Return the [X, Y] coordinate for the center point of the cell that contains the specified text.  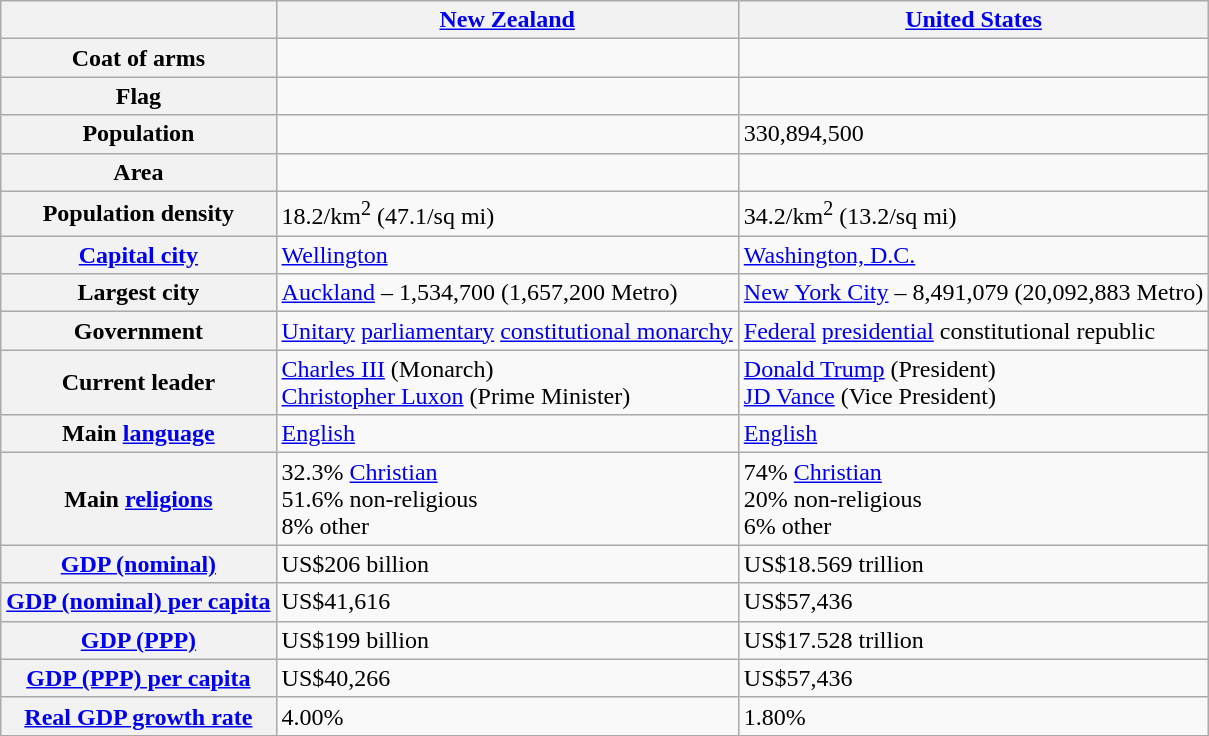
US$41,616 [507, 602]
New Zealand [507, 20]
74% Christian20% non-religious6% other [973, 499]
Real GDP growth rate [138, 716]
Federal presidential constitutional republic [973, 331]
Population [138, 134]
Washington, D.C. [973, 255]
Flag [138, 96]
Donald Trump (President)JD Vance (Vice President) [973, 382]
Government [138, 331]
US$199 billion [507, 640]
New York City – 8,491,079 (20,092,883 Metro) [973, 293]
GDP (nominal) per capita [138, 602]
Wellington [507, 255]
330,894,500 [973, 134]
GDP (PPP) per capita [138, 678]
1.80% [973, 716]
Current leader [138, 382]
18.2/km2 (47.1/sq mi) [507, 214]
Coat of arms [138, 58]
4.00% [507, 716]
Unitary parliamentary constitutional monarchy [507, 331]
US$18.569 trillion [973, 564]
Main religions [138, 499]
US$40,266 [507, 678]
GDP (nominal) [138, 564]
Population density [138, 214]
Area [138, 172]
United States [973, 20]
Largest city [138, 293]
US$206 billion [507, 564]
Charles III (Monarch)Christopher Luxon (Prime Minister) [507, 382]
GDP (PPP) [138, 640]
Auckland – 1,534,700 (1,657,200 Metro) [507, 293]
Main language [138, 434]
32.3% Christian51.6% non-religious8% other [507, 499]
US$17.528 trillion [973, 640]
34.2/km2 (13.2/sq mi) [973, 214]
Capital city [138, 255]
